Output the (x, y) coordinate of the center of the cell containing the given text.  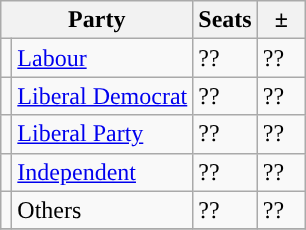
Others (102, 210)
± (281, 20)
Liberal Democrat (102, 96)
Liberal Party (102, 134)
Independent (102, 172)
Party (97, 20)
Labour (102, 58)
Seats (225, 20)
